For the text-containing cell, return its midpoint in (x, y) coordinate format. 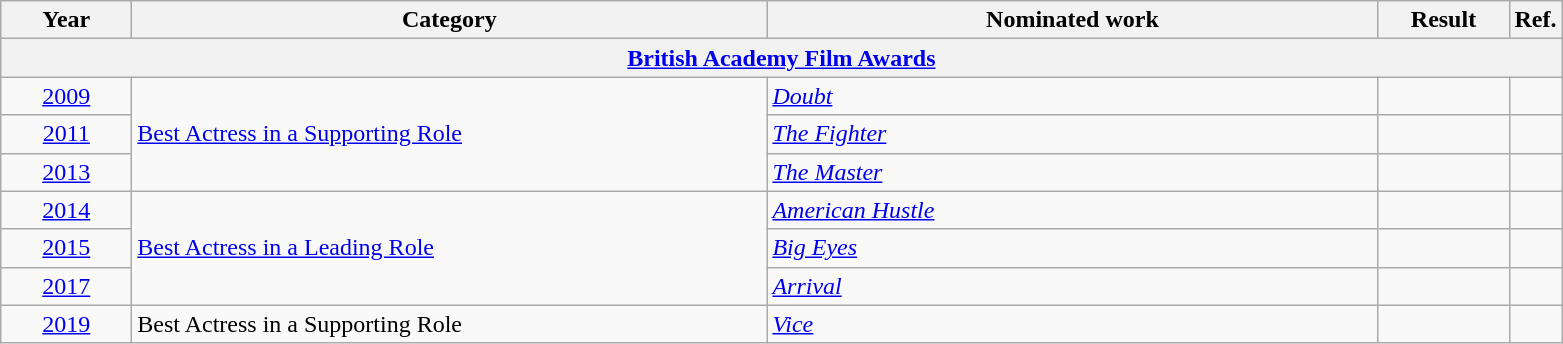
British Academy Film Awards (782, 58)
2015 (66, 248)
Big Eyes (1072, 248)
American Hustle (1072, 210)
2017 (66, 286)
2014 (66, 210)
2011 (66, 134)
Arrival (1072, 286)
Doubt (1072, 96)
Ref. (1536, 20)
2013 (66, 172)
Vice (1072, 324)
Best Actress in a Leading Role (450, 248)
Category (450, 20)
2009 (66, 96)
The Master (1072, 172)
The Fighter (1072, 134)
Nominated work (1072, 20)
2019 (66, 324)
Year (66, 20)
Result (1444, 20)
